Extract the [x, y] coordinate from the center of the cell holding the provided text.  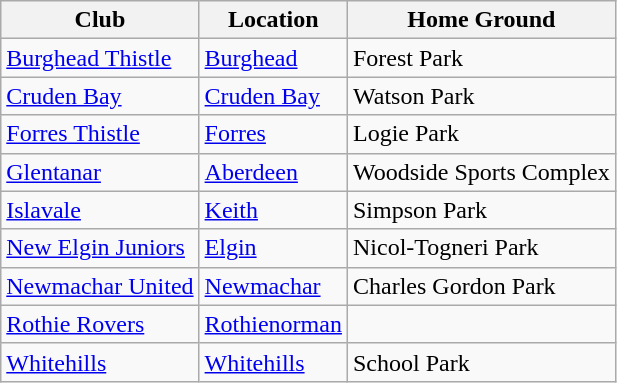
Rothie Rovers [100, 324]
Woodside Sports Complex [481, 172]
Watson Park [481, 96]
Forres [273, 134]
Simpson Park [481, 210]
Rothienorman [273, 324]
Newmachar [273, 286]
Burghead Thistle [100, 58]
Logie Park [481, 134]
Elgin [273, 248]
Newmachar United [100, 286]
Islavale [100, 210]
Burghead [273, 58]
Forest Park [481, 58]
New Elgin Juniors [100, 248]
Keith [273, 210]
Club [100, 20]
Aberdeen [273, 172]
Home Ground [481, 20]
School Park [481, 362]
Forres Thistle [100, 134]
Charles Gordon Park [481, 286]
Glentanar [100, 172]
Nicol-Togneri Park [481, 248]
Location [273, 20]
